For the text-containing cell, return its midpoint in (X, Y) coordinate format. 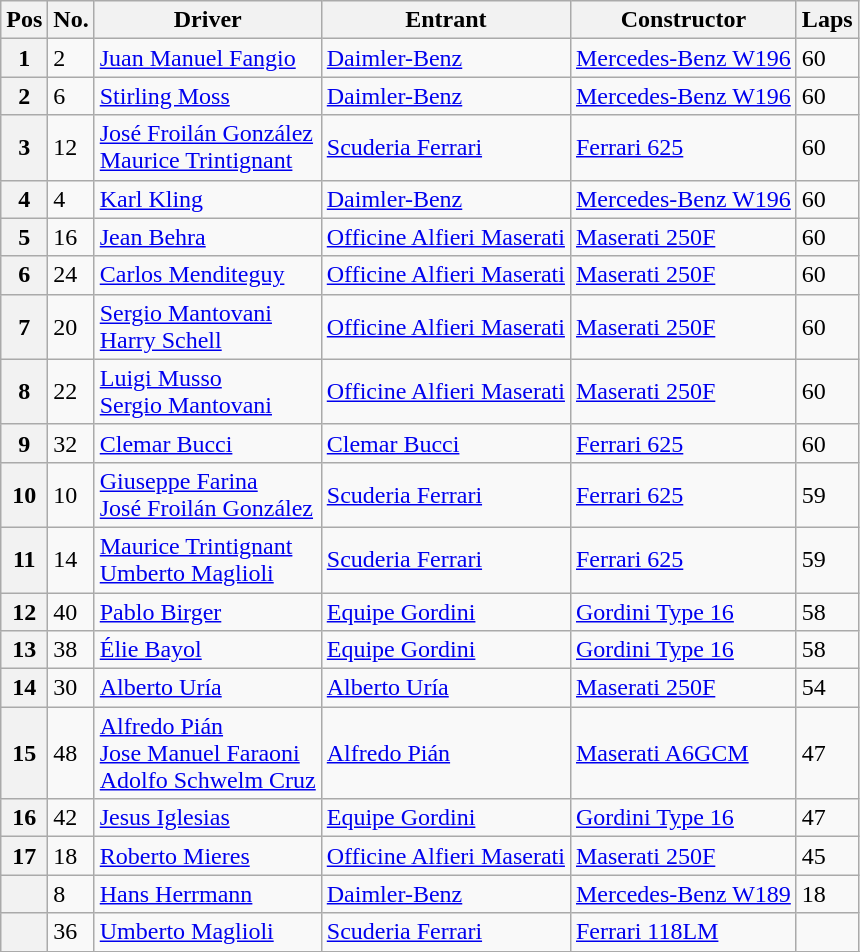
3 (24, 148)
42 (71, 818)
Élie Bayol (208, 650)
Karl Kling (208, 199)
Sergio Mantovani Harry Schell (208, 326)
1 (24, 58)
17 (24, 856)
13 (24, 650)
Alfredo Pián Jose Manuel Faraoni Adolfo Schwelm Cruz (208, 753)
5 (24, 237)
38 (71, 650)
Juan Manuel Fangio (208, 58)
Maurice Trintignant Umberto Maglioli (208, 560)
Maserati A6GCM (683, 753)
Entrant (446, 20)
Driver (208, 20)
20 (71, 326)
7 (24, 326)
No. (71, 20)
Umberto Maglioli (208, 932)
11 (24, 560)
45 (827, 856)
36 (71, 932)
24 (71, 275)
54 (827, 688)
Alfredo Pián (446, 753)
Ferrari 118LM (683, 932)
Laps (827, 20)
Jean Behra (208, 237)
Roberto Mieres (208, 856)
30 (71, 688)
15 (24, 753)
José Froilán González Maurice Trintignant (208, 148)
Stirling Moss (208, 96)
Pos (24, 20)
48 (71, 753)
22 (71, 392)
Pablo Birger (208, 611)
Constructor (683, 20)
40 (71, 611)
Giuseppe Farina José Froilán González (208, 494)
Carlos Menditeguy (208, 275)
Luigi Musso Sergio Mantovani (208, 392)
32 (71, 443)
Hans Herrmann (208, 894)
Jesus Iglesias (208, 818)
Mercedes-Benz W189 (683, 894)
9 (24, 443)
